Search for the cell housing the specified text and yield its (x, y) center coordinate. 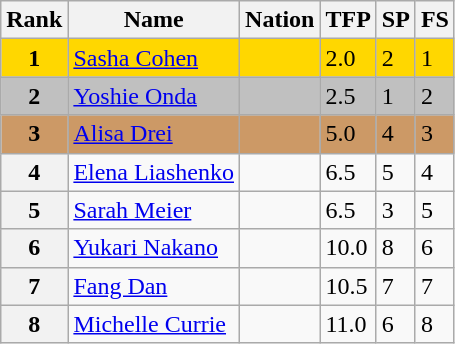
Yukari Nakano (154, 248)
Sarah Meier (154, 210)
11.0 (348, 324)
Sasha Cohen (154, 58)
Name (154, 20)
Yoshie Onda (154, 96)
Elena Liashenko (154, 172)
SP (396, 20)
5.0 (348, 134)
Nation (280, 20)
Fang Dan (154, 286)
FS (434, 20)
2.0 (348, 58)
Rank (34, 20)
10.5 (348, 286)
2.5 (348, 96)
Michelle Currie (154, 324)
10.0 (348, 248)
Alisa Drei (154, 134)
TFP (348, 20)
